Identify which cell holds the provided text, then report its (x, y) central coordinate. 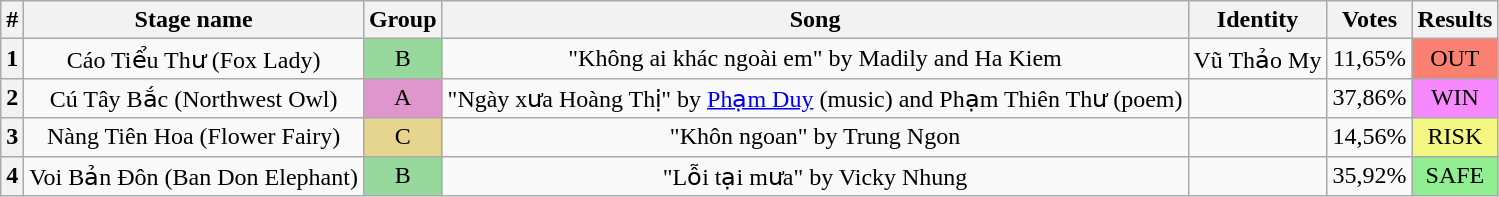
11,65% (1370, 59)
35,92% (1370, 176)
Nàng Tiên Hoa (Flower Fairy) (194, 137)
Vũ Thảo My (1258, 59)
# (12, 20)
Song (815, 20)
Identity (1258, 20)
RISK (1455, 137)
3 (12, 137)
2 (12, 98)
Votes (1370, 20)
Cáo Tiểu Thư (Fox Lady) (194, 59)
37,86% (1370, 98)
Voi Bản Đôn (Ban Don Elephant) (194, 176)
"Lỗi tại mưa" by Vicky Nhung (815, 176)
14,56% (1370, 137)
"Ngày xưa Hoàng Thị" by Phạm Duy (music) and Phạm Thiên Thư (poem) (815, 98)
WIN (1455, 98)
C (402, 137)
Results (1455, 20)
Stage name (194, 20)
Group (402, 20)
1 (12, 59)
A (402, 98)
OUT (1455, 59)
"Khôn ngoan" by Trung Ngon (815, 137)
4 (12, 176)
SAFE (1455, 176)
Cú Tây Bắc (Northwest Owl) (194, 98)
"Không ai khác ngoài em" by Madily and Ha Kiem (815, 59)
